Determine the [x, y] coordinate at the center of the cell enclosing the given text.  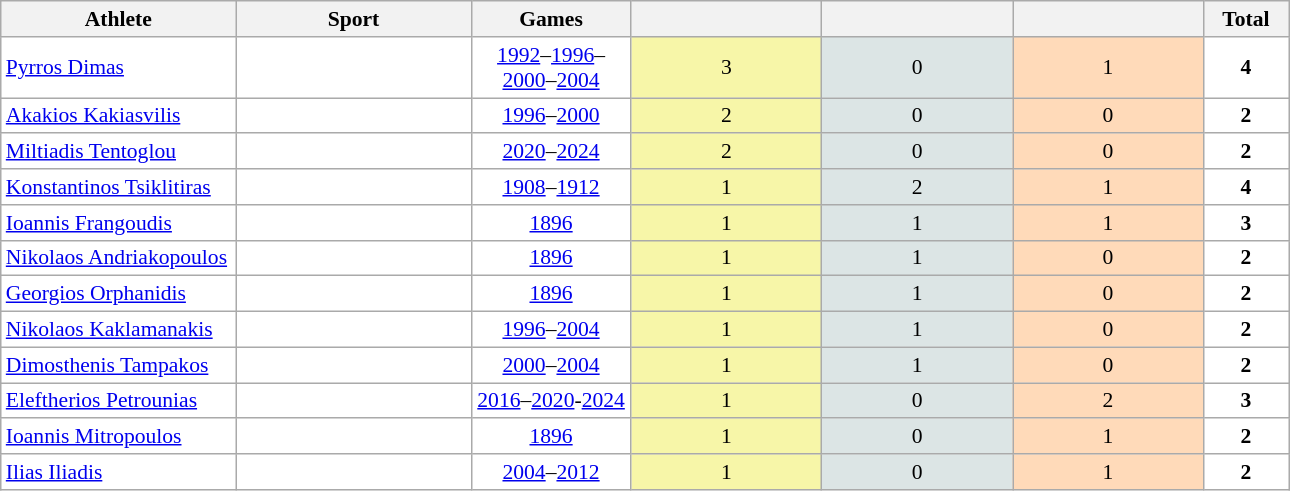
Sport [354, 19]
Miltiadis Tentoglou [118, 152]
Ilias Iliadis [118, 472]
2004–2012 [551, 472]
Athlete [118, 19]
Konstantinos Tsiklitiras [118, 187]
Dimosthenis Tampakos [118, 365]
Total [1246, 19]
1996–2004 [551, 330]
2016–2020-2024 [551, 401]
Ioannis Frangoudis [118, 223]
Nikolaos Kaklamanakis [118, 330]
1996–2000 [551, 116]
1908–1912 [551, 187]
Akakios Kakiasvilis [118, 116]
Games [551, 19]
1992–1996–2000–2004 [551, 68]
Pyrros Dimas [118, 68]
2020–2024 [551, 152]
Eleftherios Petrounias [118, 401]
2000–2004 [551, 365]
Ioannis Mitropoulos [118, 437]
Georgios Orphanidis [118, 294]
Nikolaos Andriakopoulos [118, 258]
